Detect which cell encompasses the target text, then output its [X, Y] center coordinate. 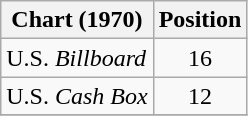
U.S. Cash Box [77, 96]
12 [200, 96]
Position [200, 20]
Chart (1970) [77, 20]
U.S. Billboard [77, 58]
16 [200, 58]
